Determine the (X, Y) coordinate at the center of the cell enclosing the given text.  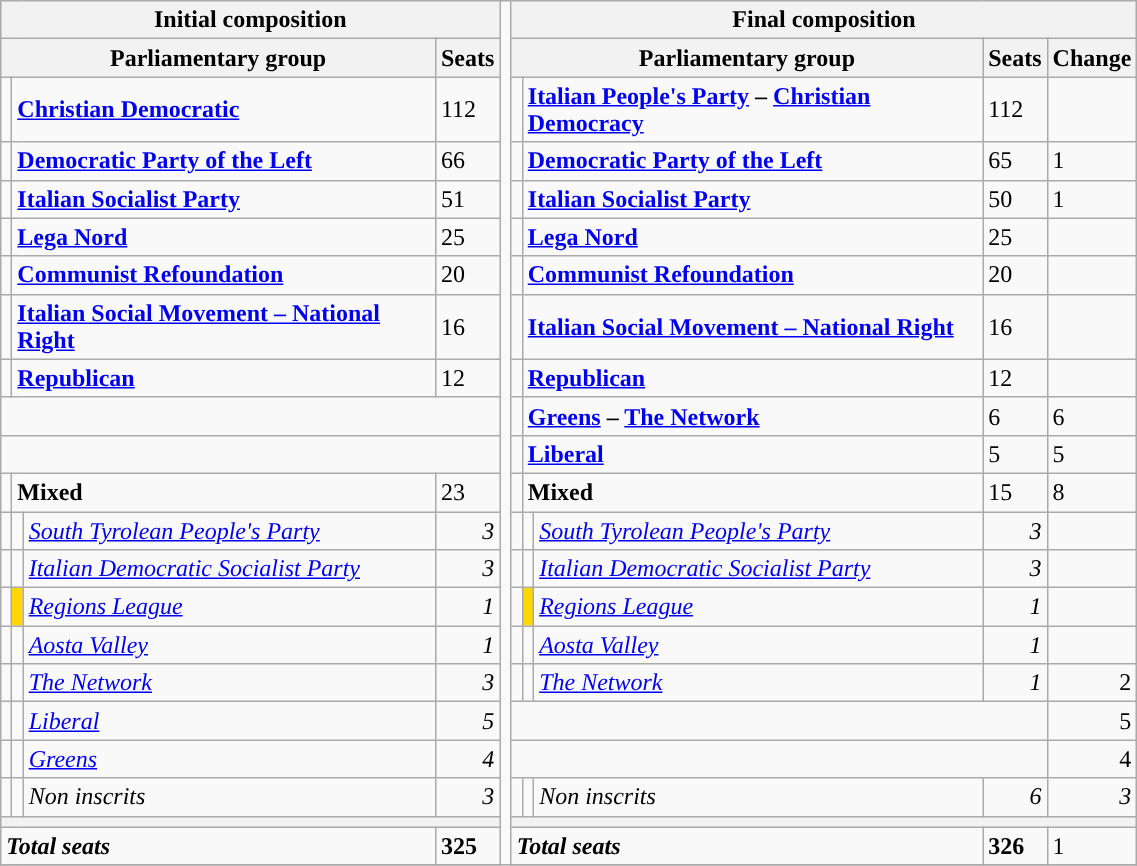
Change (1092, 58)
51 (467, 199)
50 (1015, 199)
326 (1015, 846)
Christian Democratic (224, 110)
65 (1015, 161)
Initial composition (250, 20)
325 (467, 846)
23 (467, 492)
66 (467, 161)
Greens (229, 759)
Greens – The Network (752, 416)
15 (1015, 492)
Italian People's Party – Christian Democracy (752, 110)
Final composition (824, 20)
2 (1092, 683)
8 (1092, 492)
